Identify which cell holds the provided text, then report its (X, Y) central coordinate. 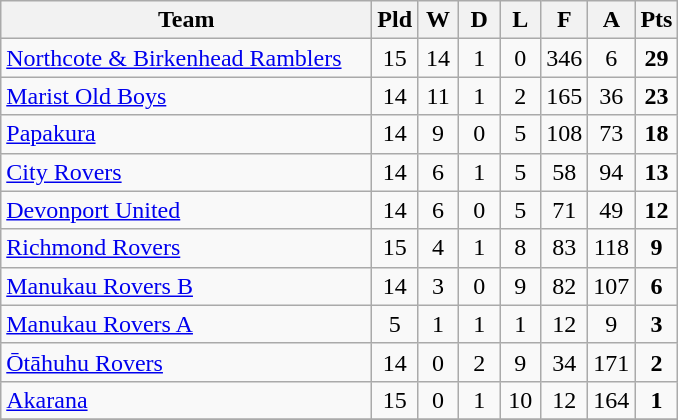
L (520, 20)
Papakura (186, 134)
Devonport United (186, 210)
Pld (395, 20)
Manukau Rovers B (186, 286)
City Rovers (186, 172)
Northcote & Birkenhead Ramblers (186, 58)
346 (564, 58)
8 (520, 248)
Pts (656, 20)
D (480, 20)
58 (564, 172)
A (612, 20)
94 (612, 172)
Manukau Rovers A (186, 324)
29 (656, 58)
Marist Old Boys (186, 96)
36 (612, 96)
164 (612, 400)
Ōtāhuhu Rovers (186, 362)
82 (564, 286)
Richmond Rovers (186, 248)
108 (564, 134)
Team (186, 20)
23 (656, 96)
71 (564, 210)
171 (612, 362)
13 (656, 172)
10 (520, 400)
73 (612, 134)
F (564, 20)
4 (438, 248)
11 (438, 96)
165 (564, 96)
Akarana (186, 400)
107 (612, 286)
W (438, 20)
118 (612, 248)
34 (564, 362)
18 (656, 134)
83 (564, 248)
49 (612, 210)
